Extract the [x, y] coordinate from the center of the cell holding the provided text.  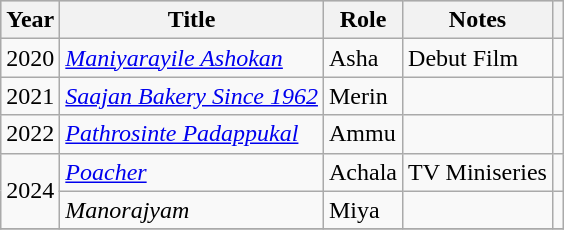
Notes [478, 20]
Achala [362, 172]
Title [192, 20]
Ammu [362, 134]
Saajan Bakery Since 1962 [192, 96]
Pathrosinte Padappukal [192, 134]
Miya [362, 210]
Merin [362, 96]
2020 [30, 58]
Asha [362, 58]
Maniyarayile Ashokan [192, 58]
TV Miniseries [478, 172]
Poacher [192, 172]
2024 [30, 191]
Role [362, 20]
Year [30, 20]
2021 [30, 96]
2022 [30, 134]
Manorajyam [192, 210]
Debut Film [478, 58]
